From the cell containing the given text, extract its center point as [X, Y] coordinate. 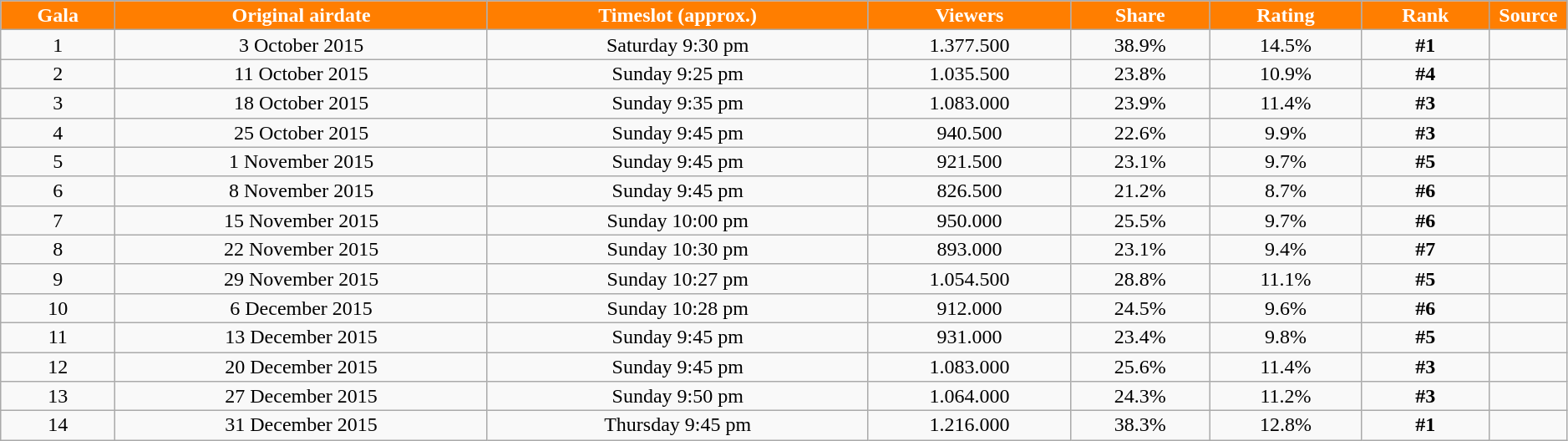
11 [58, 337]
13 [58, 396]
Sunday 9:50 pm [677, 396]
4 [58, 132]
38.3% [1140, 426]
Source [1529, 15]
9.9% [1286, 132]
893.000 [969, 249]
20 December 2015 [302, 367]
1.035.500 [969, 73]
31 December 2015 [302, 426]
6 [58, 190]
Share [1140, 15]
15 November 2015 [302, 220]
22 November 2015 [302, 249]
8 November 2015 [302, 190]
14 [58, 426]
24.3% [1140, 396]
25.6% [1140, 367]
931.000 [969, 337]
Sunday 10:00 pm [677, 220]
6 December 2015 [302, 307]
Gala [58, 15]
8.7% [1286, 190]
11.2% [1286, 396]
Sunday 9:35 pm [677, 104]
8 [58, 249]
Sunday 10:30 pm [677, 249]
24.5% [1140, 307]
1.054.500 [969, 279]
Viewers [969, 15]
3 October 2015 [302, 45]
Original airdate [302, 15]
921.500 [969, 162]
23.8% [1140, 73]
18 October 2015 [302, 104]
Rating [1286, 15]
27 December 2015 [302, 396]
1.216.000 [969, 426]
10 [58, 307]
1.064.000 [969, 396]
3 [58, 104]
28.8% [1140, 279]
12 [58, 367]
7 [58, 220]
25 October 2015 [302, 132]
#7 [1425, 249]
5 [58, 162]
21.2% [1140, 190]
1 November 2015 [302, 162]
38.9% [1140, 45]
1 [58, 45]
Sunday 10:27 pm [677, 279]
9.6% [1286, 307]
14.5% [1286, 45]
23.9% [1140, 104]
12.8% [1286, 426]
29 November 2015 [302, 279]
10.9% [1286, 73]
22.6% [1140, 132]
Thursday 9:45 pm [677, 426]
9.4% [1286, 249]
950.000 [969, 220]
Saturday 9:30 pm [677, 45]
25.5% [1140, 220]
940.500 [969, 132]
Sunday 10:28 pm [677, 307]
#4 [1425, 73]
826.500 [969, 190]
13 December 2015 [302, 337]
11 October 2015 [302, 73]
9.8% [1286, 337]
Sunday 9:25 pm [677, 73]
2 [58, 73]
9 [58, 279]
Rank [1425, 15]
Timeslot (approx.) [677, 15]
912.000 [969, 307]
11.1% [1286, 279]
1.377.500 [969, 45]
23.4% [1140, 337]
